Identify which cell holds the provided text, then report its (X, Y) central coordinate. 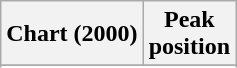
Peakposition (189, 34)
Chart (2000) (72, 34)
